Return [X, Y] of the center of cell containing provided text 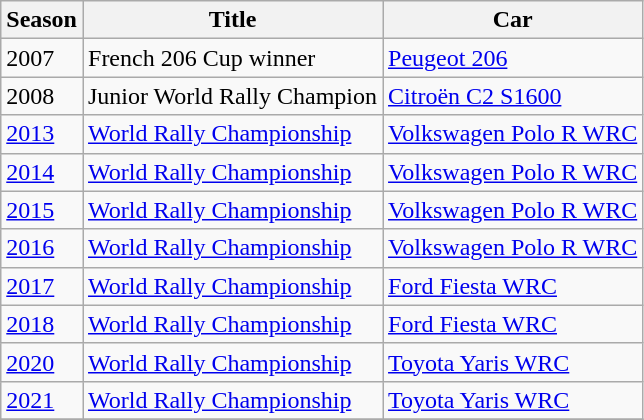
Peugeot 206 [513, 58]
2018 [42, 324]
2013 [42, 134]
2007 [42, 58]
2008 [42, 96]
French 206 Cup winner [232, 58]
Car [513, 20]
2020 [42, 362]
2021 [42, 400]
Season [42, 20]
Title [232, 20]
2014 [42, 172]
2016 [42, 248]
Citroën C2 S1600 [513, 96]
Junior World Rally Champion [232, 96]
2015 [42, 210]
2017 [42, 286]
